Determine the [x, y] coordinate at the center of the cell enclosing the given text.  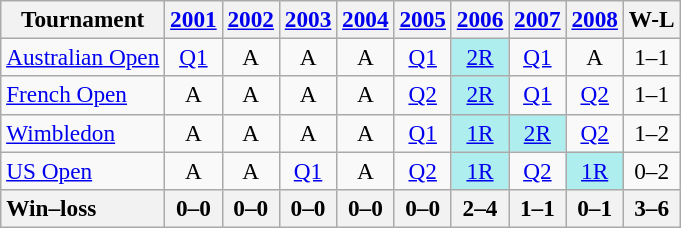
0–2 [651, 170]
US Open [83, 170]
W-L [651, 19]
Wimbledon [83, 133]
2002 [250, 19]
2–4 [480, 208]
2008 [594, 19]
0–1 [594, 208]
1–2 [651, 133]
2001 [194, 19]
French Open [83, 95]
Australian Open [83, 57]
2004 [366, 19]
Tournament [83, 19]
2007 [538, 19]
3–6 [651, 208]
2003 [308, 19]
Win–loss [83, 208]
2005 [422, 19]
2006 [480, 19]
